Capture the cell that displays the provided text and extract its (x, y) central coordinate. 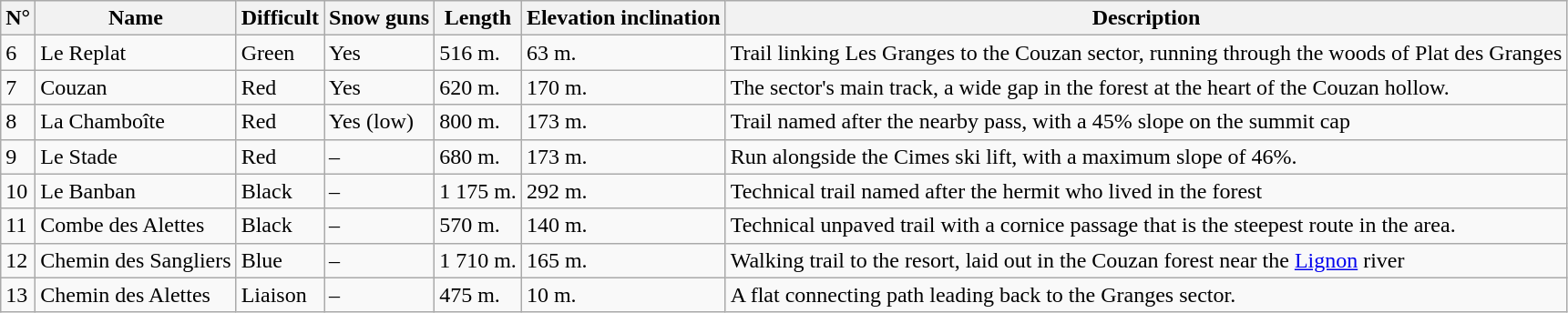
Yes (low) (379, 122)
140 m. (623, 226)
A flat connecting path leading back to the Granges sector. (1146, 295)
Chemin des Alettes (136, 295)
63 m. (623, 53)
Snow guns (379, 18)
570 m. (478, 226)
7 (18, 87)
680 m. (478, 156)
Trail linking Les Granges to the Couzan sector, running through the woods of Plat des Granges (1146, 53)
Trail named after the nearby pass, with a 45% slope on the summit cap (1146, 122)
800 m. (478, 122)
11 (18, 226)
10 (18, 191)
165 m. (623, 260)
Liaison (280, 295)
516 m. (478, 53)
Walking trail to the resort, laid out in the Couzan forest near the Lignon river (1146, 260)
Green (280, 53)
6 (18, 53)
475 m. (478, 295)
Le Replat (136, 53)
8 (18, 122)
Blue (280, 260)
Elevation inclination (623, 18)
N° (18, 18)
12 (18, 260)
9 (18, 156)
Technical trail named after the hermit who lived in the forest (1146, 191)
Le Stade (136, 156)
170 m. (623, 87)
Le Banban (136, 191)
13 (18, 295)
292 m. (623, 191)
Length (478, 18)
620 m. (478, 87)
10 m. (623, 295)
Name (136, 18)
1 710 m. (478, 260)
The sector's main track, a wide gap in the forest at the heart of the Couzan hollow. (1146, 87)
La Chamboîte (136, 122)
Combe des Alettes (136, 226)
Difficult (280, 18)
Description (1146, 18)
Chemin des Sangliers (136, 260)
1 175 m. (478, 191)
Run alongside the Cimes ski lift, with a maximum slope of 46%. (1146, 156)
Technical unpaved trail with a cornice passage that is the steepest route in the area. (1146, 226)
Couzan (136, 87)
